For the text-containing cell, return its midpoint in (x, y) coordinate format. 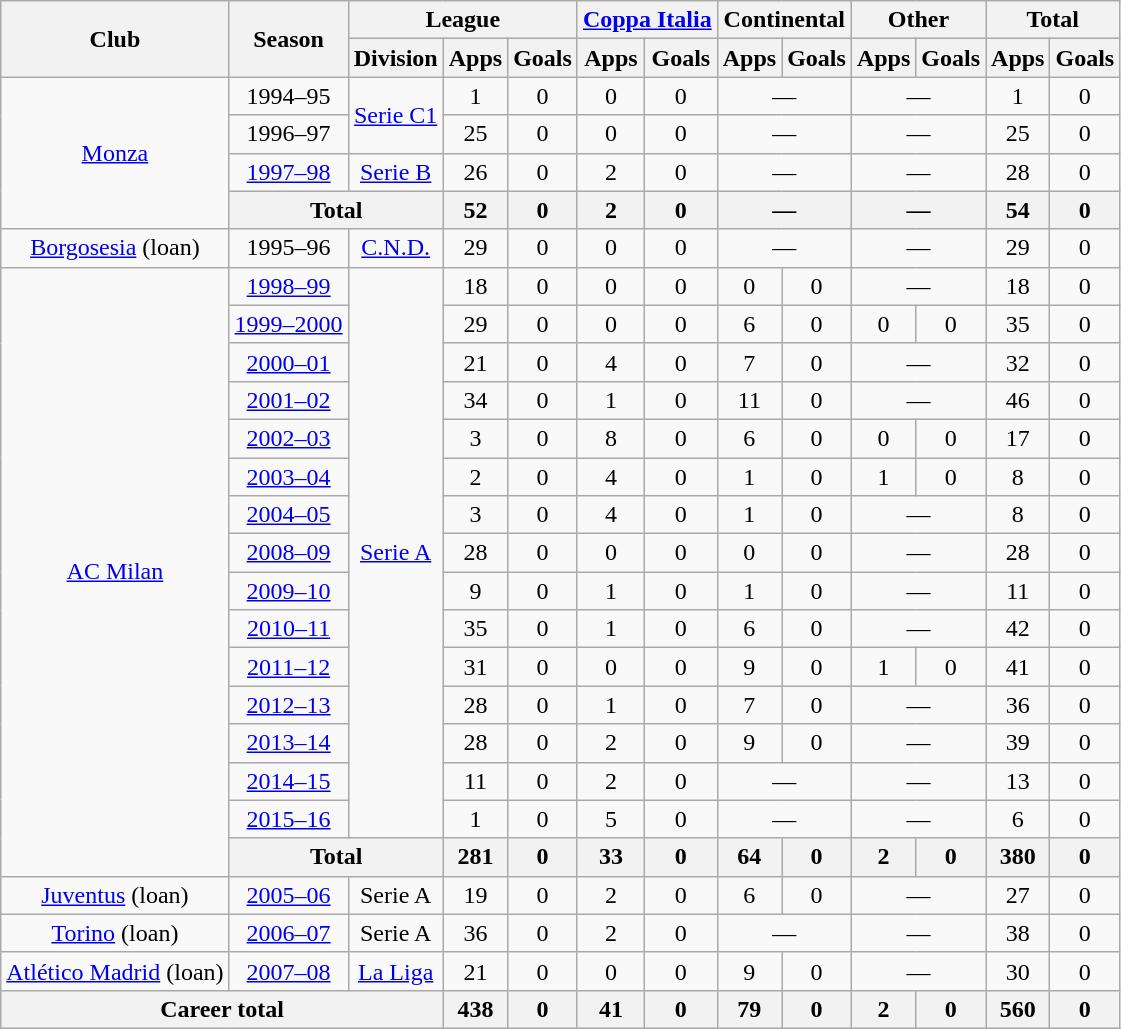
30 (1018, 971)
2007–08 (288, 971)
League (462, 20)
19 (475, 895)
26 (475, 172)
Coppa Italia (647, 20)
2008–09 (288, 553)
34 (475, 400)
2000–01 (288, 362)
5 (610, 819)
2013–14 (288, 743)
1999–2000 (288, 324)
2014–15 (288, 781)
2005–06 (288, 895)
2001–02 (288, 400)
1996–97 (288, 134)
Atlético Madrid (loan) (115, 971)
Season (288, 39)
Serie C1 (396, 115)
33 (610, 857)
2002–03 (288, 438)
Club (115, 39)
27 (1018, 895)
46 (1018, 400)
79 (749, 1009)
AC Milan (115, 572)
Continental (784, 20)
Career total (222, 1009)
2011–12 (288, 667)
Torino (loan) (115, 933)
13 (1018, 781)
Serie B (396, 172)
2003–04 (288, 477)
281 (475, 857)
42 (1018, 629)
2009–10 (288, 591)
1994–95 (288, 96)
39 (1018, 743)
2010–11 (288, 629)
2012–13 (288, 705)
32 (1018, 362)
31 (475, 667)
1997–98 (288, 172)
C.N.D. (396, 248)
1998–99 (288, 286)
438 (475, 1009)
La Liga (396, 971)
Borgosesia (loan) (115, 248)
380 (1018, 857)
52 (475, 210)
54 (1018, 210)
Division (396, 58)
1995–96 (288, 248)
Juventus (loan) (115, 895)
Other (918, 20)
Monza (115, 153)
17 (1018, 438)
64 (749, 857)
2015–16 (288, 819)
560 (1018, 1009)
2004–05 (288, 515)
2006–07 (288, 933)
38 (1018, 933)
